Search for the cell housing the specified text and yield its [x, y] center coordinate. 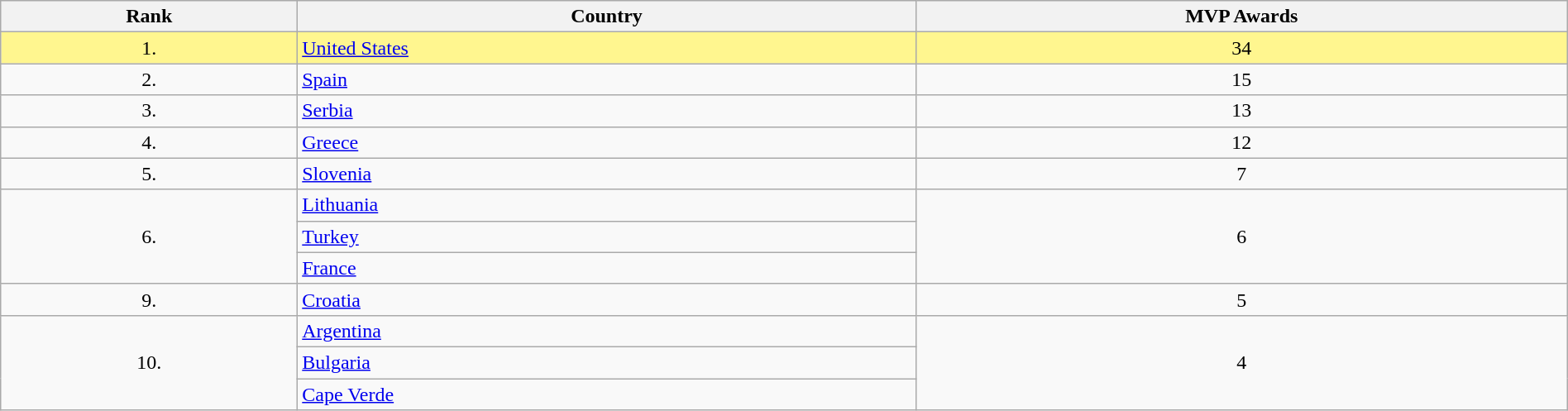
2. [149, 79]
12 [1241, 142]
9. [149, 299]
Lithuania [607, 205]
Greece [607, 142]
Cape Verde [607, 394]
Rank [149, 17]
Bulgaria [607, 362]
Country [607, 17]
Slovenia [607, 174]
4. [149, 142]
Serbia [607, 111]
3. [149, 111]
10. [149, 362]
4 [1241, 362]
Spain [607, 79]
Turkey [607, 237]
France [607, 268]
34 [1241, 48]
United States [607, 48]
6 [1241, 237]
Croatia [607, 299]
13 [1241, 111]
7 [1241, 174]
6. [149, 237]
5 [1241, 299]
1. [149, 48]
Argentina [607, 331]
5. [149, 174]
15 [1241, 79]
MVP Awards [1241, 17]
